Capture the cell that displays the provided text and extract its [X, Y] central coordinate. 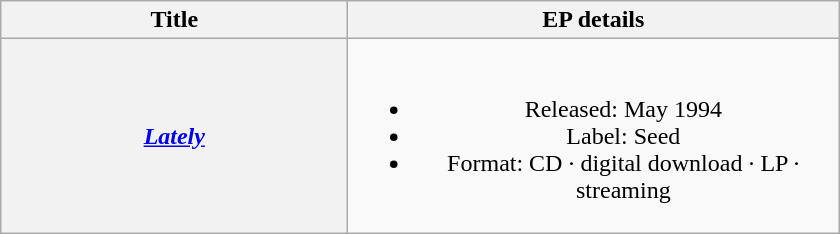
EP details [594, 20]
Title [174, 20]
Lately [174, 136]
Released: May 1994Label: SeedFormat: CD · digital download · LP · streaming [594, 136]
